Return (x, y) of the center of cell containing provided text 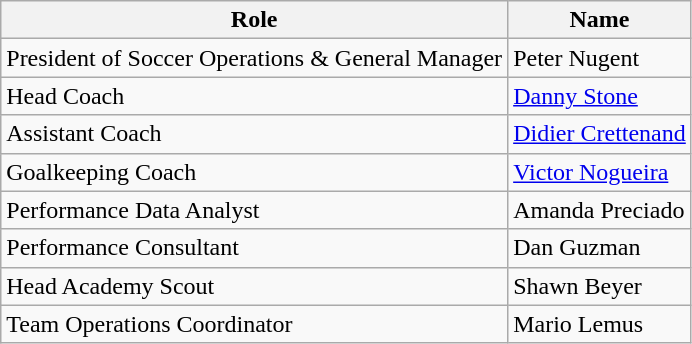
Role (254, 20)
Name (600, 20)
Victor Nogueira (600, 172)
Head Coach (254, 96)
Didier Crettenand (600, 134)
Assistant Coach (254, 134)
Team Operations Coordinator (254, 324)
Goalkeeping Coach (254, 172)
Dan Guzman (600, 248)
President of Soccer Operations & General Manager (254, 58)
Head Academy Scout (254, 286)
Danny Stone (600, 96)
Performance Consultant (254, 248)
Mario Lemus (600, 324)
Shawn Beyer (600, 286)
Performance Data Analyst (254, 210)
Peter Nugent (600, 58)
Amanda Preciado (600, 210)
